Search for the cell housing the specified text and yield its [X, Y] center coordinate. 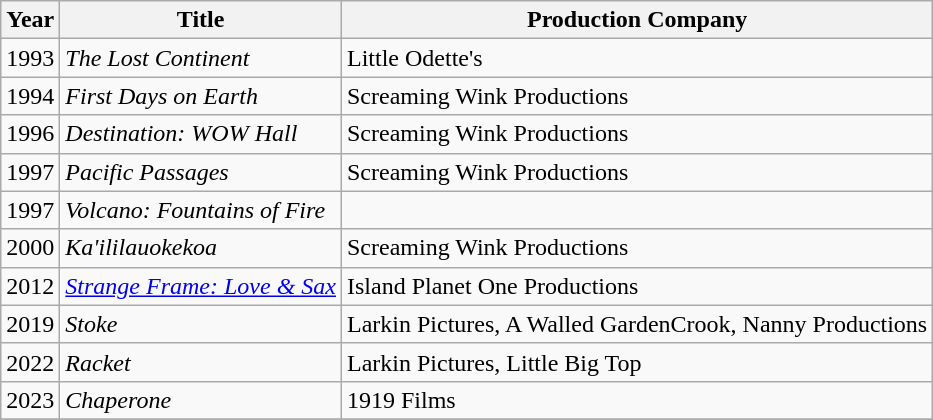
Chaperone [201, 400]
Pacific Passages [201, 172]
1993 [30, 58]
The Lost Continent [201, 58]
Destination: WOW Hall [201, 134]
1919 Films [636, 400]
First Days on Earth [201, 96]
Ka'ililauokekoa [201, 248]
Larkin Pictures, Little Big Top [636, 362]
Year [30, 20]
2000 [30, 248]
Volcano: Fountains of Fire [201, 210]
2022 [30, 362]
Production Company [636, 20]
1996 [30, 134]
Strange Frame: Love & Sax [201, 286]
Title [201, 20]
2019 [30, 324]
2023 [30, 400]
Racket [201, 362]
2012 [30, 286]
Little Odette's [636, 58]
Stoke [201, 324]
Larkin Pictures, A Walled GardenCrook, Nanny Productions [636, 324]
Island Planet One Productions [636, 286]
1994 [30, 96]
